Return [x, y] of the center of cell containing provided text 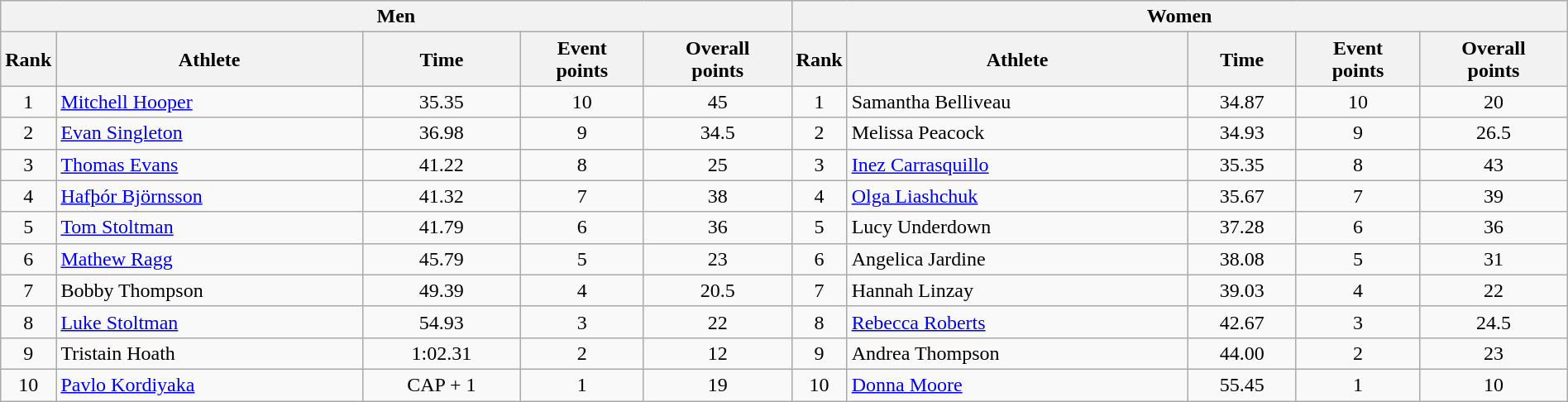
20.5 [718, 290]
26.5 [1494, 133]
39 [1494, 196]
Hafþór Björnsson [210, 196]
38 [718, 196]
Women [1179, 17]
44.00 [1242, 353]
38.08 [1242, 259]
Donna Moore [1017, 385]
Inez Carrasquillo [1017, 165]
Angelica Jardine [1017, 259]
20 [1494, 102]
Olga Liashchuk [1017, 196]
41.32 [442, 196]
41.22 [442, 165]
Men [396, 17]
41.79 [442, 227]
42.67 [1242, 322]
Mitchell Hooper [210, 102]
25 [718, 165]
43 [1494, 165]
55.45 [1242, 385]
CAP + 1 [442, 385]
Rebecca Roberts [1017, 322]
Luke Stoltman [210, 322]
36.98 [442, 133]
Thomas Evans [210, 165]
12 [718, 353]
31 [1494, 259]
Mathew Ragg [210, 259]
1:02.31 [442, 353]
35.67 [1242, 196]
Bobby Thompson [210, 290]
Pavlo Kordiyaka [210, 385]
45 [718, 102]
34.5 [718, 133]
Tristain Hoath [210, 353]
Andrea Thompson [1017, 353]
Melissa Peacock [1017, 133]
49.39 [442, 290]
Evan Singleton [210, 133]
54.93 [442, 322]
34.93 [1242, 133]
19 [718, 385]
Lucy Underdown [1017, 227]
45.79 [442, 259]
Hannah Linzay [1017, 290]
37.28 [1242, 227]
39.03 [1242, 290]
34.87 [1242, 102]
Samantha Belliveau [1017, 102]
24.5 [1494, 322]
Tom Stoltman [210, 227]
